Detect which cell encompasses the target text, then output its (x, y) center coordinate. 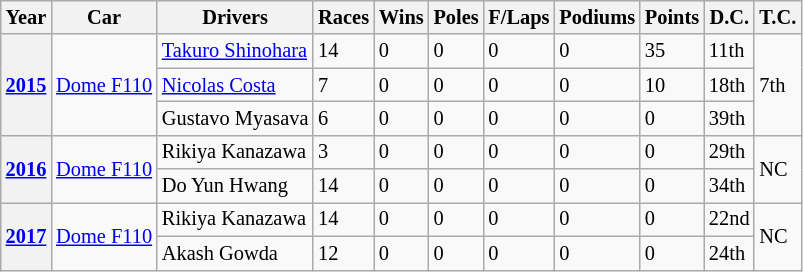
Points (672, 17)
35 (672, 51)
Car (104, 17)
7th (778, 84)
7 (344, 85)
11th (729, 51)
F/Laps (520, 17)
D.C. (729, 17)
18th (729, 85)
T.C. (778, 17)
Races (344, 17)
Poles (456, 17)
Podiums (597, 17)
12 (344, 253)
24th (729, 253)
Akash Gowda (235, 253)
Do Yun Hwang (235, 186)
22nd (729, 219)
10 (672, 85)
Takuro Shinohara (235, 51)
2016 (26, 168)
Wins (402, 17)
Drivers (235, 17)
Year (26, 17)
Gustavo Myasava (235, 118)
3 (344, 152)
6 (344, 118)
29th (729, 152)
39th (729, 118)
2017 (26, 236)
Nicolas Costa (235, 85)
34th (729, 186)
2015 (26, 84)
